Provide the (X, Y) coordinate of the cell's center where the given text is located.  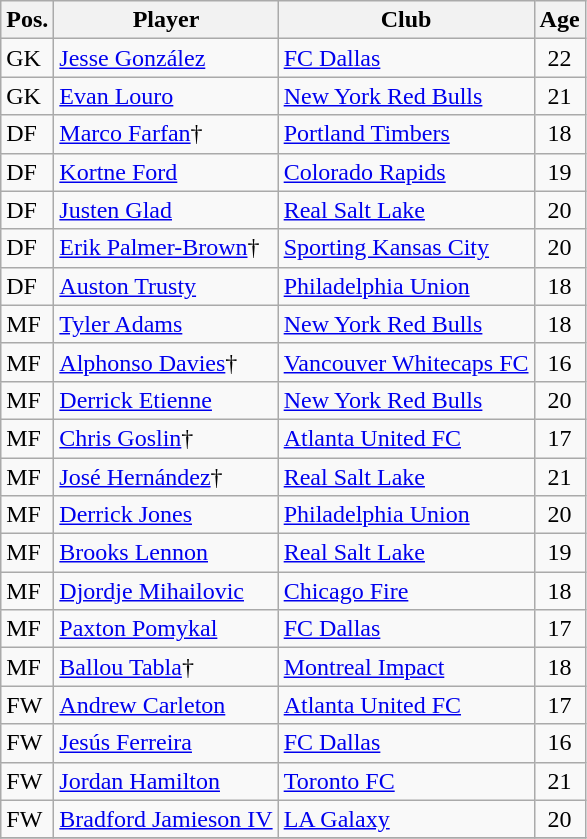
Alphonso Davies† (166, 362)
Player (166, 20)
Djordje Mihailovic (166, 591)
Sporting Kansas City (406, 248)
Toronto FC (406, 781)
22 (560, 58)
Vancouver Whitecaps FC (406, 362)
LA Galaxy (406, 819)
José Hernández† (166, 477)
Colorado Rapids (406, 172)
Montreal Impact (406, 667)
Auston Trusty (166, 286)
Jesse González (166, 58)
Tyler Adams (166, 324)
Justen Glad (166, 210)
Jordan Hamilton (166, 781)
Portland Timbers (406, 134)
Marco Farfan† (166, 134)
Chicago Fire (406, 591)
Andrew Carleton (166, 705)
Chris Goslin† (166, 438)
Derrick Jones (166, 515)
Pos. (28, 20)
Age (560, 20)
Bradford Jamieson IV (166, 819)
Jesús Ferreira (166, 743)
Paxton Pomykal (166, 629)
Evan Louro (166, 96)
Ballou Tabla† (166, 667)
Club (406, 20)
Erik Palmer-Brown† (166, 248)
Brooks Lennon (166, 553)
Derrick Etienne (166, 400)
Kortne Ford (166, 172)
